Output the (X, Y) coordinate of the center of the cell containing the given text.  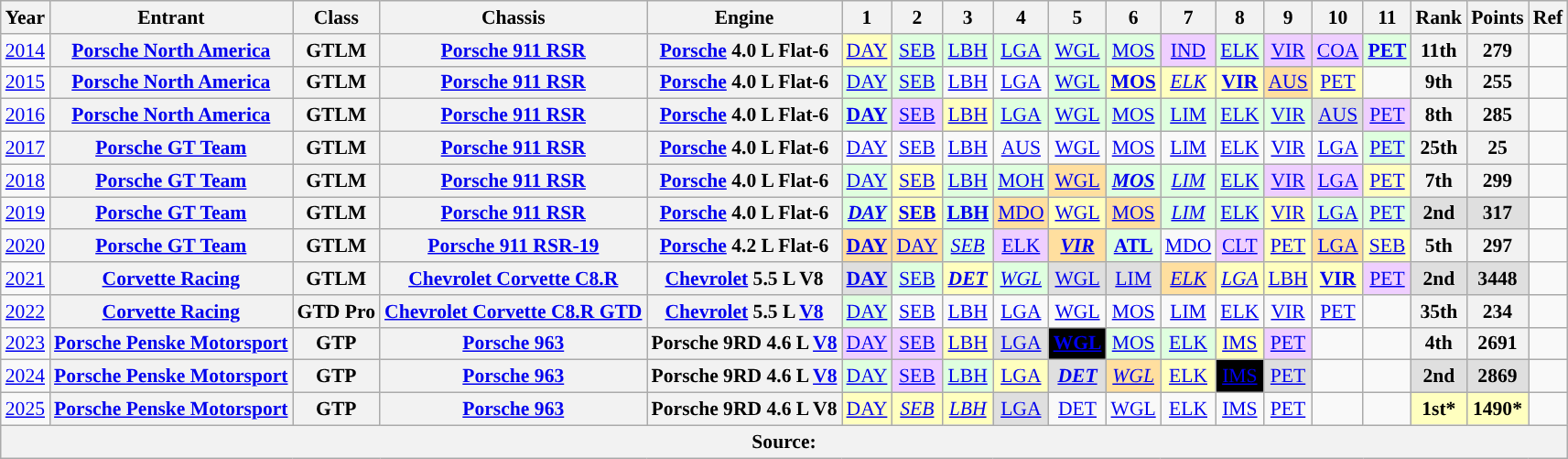
2020 (26, 246)
Chevrolet Corvette C8.R (513, 279)
2025 (26, 410)
IND (1188, 50)
2019 (26, 213)
255 (1498, 82)
4 (1022, 17)
234 (1498, 311)
1st* (1439, 410)
2018 (26, 180)
3 (968, 17)
317 (1498, 213)
7 (1188, 17)
MOH (1022, 180)
Porsche 911 RSR-19 (513, 246)
COA (1338, 50)
299 (1498, 180)
5 (1078, 17)
Year (26, 17)
10 (1338, 17)
297 (1498, 246)
CLT (1239, 246)
8 (1239, 17)
2014 (26, 50)
285 (1498, 115)
25th (1439, 148)
35th (1439, 311)
3448 (1498, 279)
Entrant (171, 17)
5th (1439, 246)
2869 (1498, 377)
2023 (26, 344)
2015 (26, 82)
2021 (26, 279)
2024 (26, 377)
11 (1387, 17)
6 (1133, 17)
2016 (26, 115)
2017 (26, 148)
ATL (1133, 246)
Engine (745, 17)
Chevrolet Corvette C8.R GTD (513, 311)
2 (917, 17)
11th (1439, 50)
Rank (1439, 17)
9th (1439, 82)
Class (337, 17)
8th (1439, 115)
Chassis (513, 17)
2691 (1498, 344)
7th (1439, 180)
279 (1498, 50)
1 (868, 17)
9 (1287, 17)
Ref (1548, 17)
GTD Pro (337, 311)
25 (1498, 148)
4th (1439, 344)
Points (1498, 17)
Porsche 4.2 L Flat-6 (745, 246)
2022 (26, 311)
1490* (1498, 410)
Source: (784, 442)
